Determine the (x, y) coordinate at the center of the cell enclosing the given text.  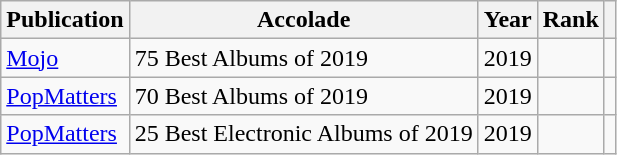
Publication (65, 20)
70 Best Albums of 2019 (304, 96)
Rank (570, 20)
Mojo (65, 58)
Accolade (304, 20)
25 Best Electronic Albums of 2019 (304, 134)
Year (508, 20)
75 Best Albums of 2019 (304, 58)
